Return the (X, Y) coordinate for the center point of the cell that contains the specified text.  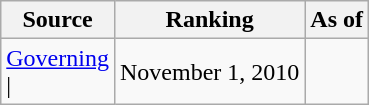
Ranking (209, 20)
November 1, 2010 (209, 72)
As of (337, 20)
Governing| (58, 72)
Source (58, 20)
